Determine the (X, Y) coordinate at the center of the cell enclosing the given text.  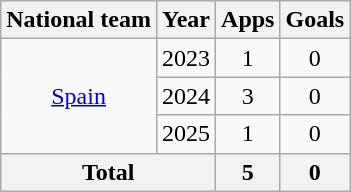
3 (248, 96)
2024 (186, 96)
5 (248, 172)
Goals (315, 20)
Apps (248, 20)
2025 (186, 134)
National team (79, 20)
Year (186, 20)
Spain (79, 96)
Total (108, 172)
2023 (186, 58)
